Determine the [X, Y] coordinate at the center of the cell enclosing the given text.  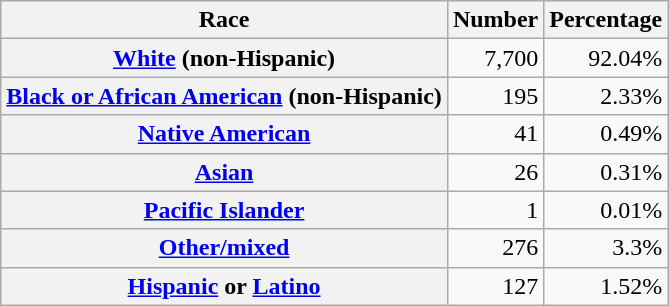
3.3% [606, 248]
Black or African American (non-Hispanic) [224, 96]
7,700 [495, 58]
1 [495, 210]
Percentage [606, 20]
Pacific Islander [224, 210]
2.33% [606, 96]
26 [495, 172]
Number [495, 20]
0.31% [606, 172]
41 [495, 134]
Other/mixed [224, 248]
0.49% [606, 134]
127 [495, 286]
Hispanic or Latino [224, 286]
276 [495, 248]
Race [224, 20]
Asian [224, 172]
92.04% [606, 58]
0.01% [606, 210]
Native American [224, 134]
White (non-Hispanic) [224, 58]
1.52% [606, 286]
195 [495, 96]
